From the cell containing the given text, extract its center point as (x, y) coordinate. 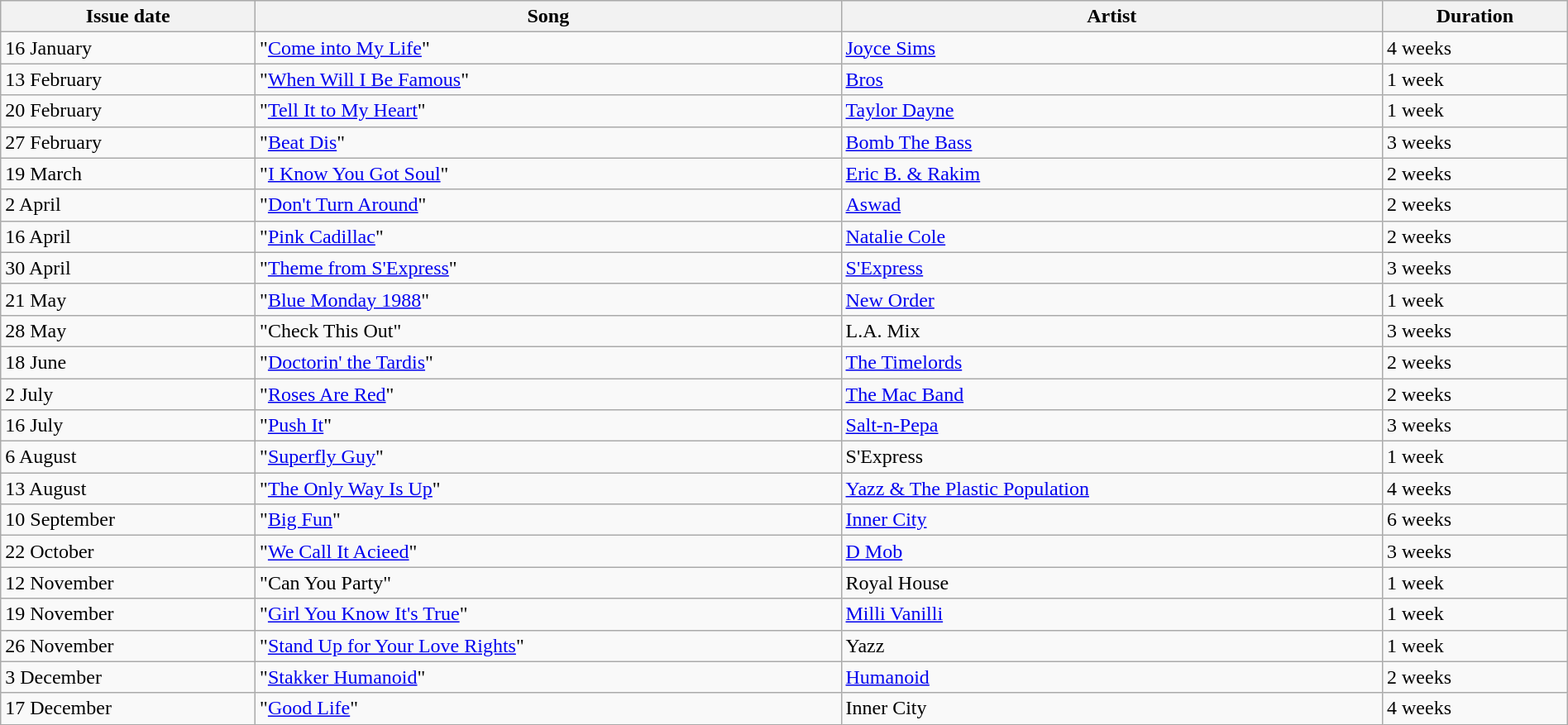
"Come into My Life" (548, 48)
16 April (128, 236)
"Blue Monday 1988" (548, 299)
"The Only Way Is Up" (548, 489)
3 December (128, 677)
L.A. Mix (1111, 331)
Taylor Dayne (1111, 111)
Issue date (128, 17)
Milli Vanilli (1111, 614)
"Roses Are Red" (548, 394)
"Doctorin' the Tardis" (548, 362)
Yazz & The Plastic Population (1111, 489)
"Check This Out" (548, 331)
"Big Fun" (548, 520)
17 December (128, 708)
Eric B. & Rakim (1111, 174)
19 November (128, 614)
"Good Life" (548, 708)
The Mac Band (1111, 394)
18 June (128, 362)
27 February (128, 142)
21 May (128, 299)
Joyce Sims (1111, 48)
13 February (128, 79)
Aswad (1111, 205)
28 May (128, 331)
New Order (1111, 299)
"Stand Up for Your Love Rights" (548, 646)
10 September (128, 520)
20 February (128, 111)
"Pink Cadillac" (548, 236)
"Don't Turn Around" (548, 205)
Natalie Cole (1111, 236)
D Mob (1111, 551)
"When Will I Be Famous" (548, 79)
"Beat Dis" (548, 142)
Humanoid (1111, 677)
Duration (1475, 17)
Artist (1111, 17)
"Tell It to My Heart" (548, 111)
Salt-n-Pepa (1111, 426)
"Superfly Guy" (548, 457)
Royal House (1111, 583)
"Girl You Know It's True" (548, 614)
19 March (128, 174)
"I Know You Got Soul" (548, 174)
6 weeks (1475, 520)
Yazz (1111, 646)
6 August (128, 457)
Bomb The Bass (1111, 142)
26 November (128, 646)
"Stakker Humanoid" (548, 677)
2 July (128, 394)
"We Call It Acieed" (548, 551)
Bros (1111, 79)
16 January (128, 48)
12 November (128, 583)
22 October (128, 551)
16 July (128, 426)
2 April (128, 205)
The Timelords (1111, 362)
30 April (128, 268)
"Theme from S'Express" (548, 268)
Song (548, 17)
13 August (128, 489)
"Push It" (548, 426)
"Can You Party" (548, 583)
